Detect which cell encompasses the target text, then output its (X, Y) center coordinate. 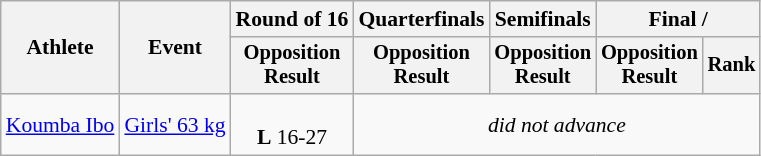
Final / (678, 19)
Koumba Ibo (60, 124)
Semifinals (542, 19)
Quarterfinals (421, 19)
Rank (732, 66)
Girls' 63 kg (174, 124)
did not advance (556, 124)
Event (174, 48)
Round of 16 (292, 19)
Athlete (60, 48)
L 16-27 (292, 124)
